Identify which cell holds the provided text, then report its [X, Y] central coordinate. 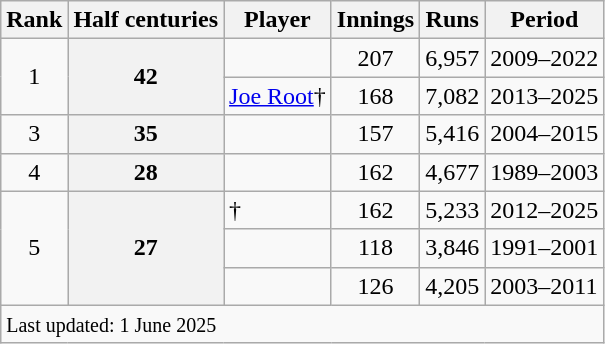
† [278, 210]
4,205 [452, 286]
6,957 [452, 58]
28 [146, 172]
Runs [452, 20]
118 [375, 248]
126 [375, 286]
Half centuries [146, 20]
5 [34, 248]
Period [544, 20]
4 [34, 172]
1991–2001 [544, 248]
2003–2011 [544, 286]
Innings [375, 20]
7,082 [452, 96]
4,677 [452, 172]
2012–2025 [544, 210]
1989–2003 [544, 172]
207 [375, 58]
1 [34, 77]
2013–2025 [544, 96]
3,846 [452, 248]
2004–2015 [544, 134]
35 [146, 134]
27 [146, 248]
Rank [34, 20]
42 [146, 77]
157 [375, 134]
5,416 [452, 134]
Last updated: 1 June 2025 [302, 324]
5,233 [452, 210]
3 [34, 134]
2009–2022 [544, 58]
168 [375, 96]
Player [278, 20]
Joe Root† [278, 96]
